From the cell containing the given text, extract its center point as [X, Y] coordinate. 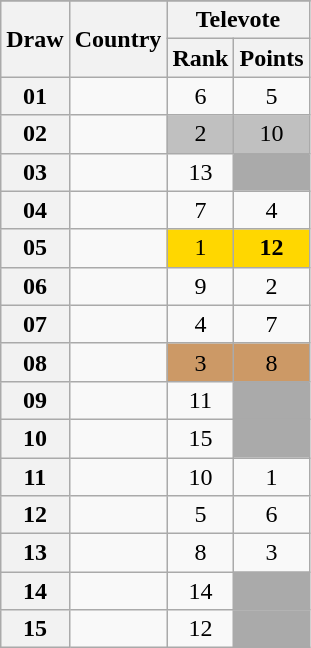
02 [35, 134]
Points [272, 58]
03 [35, 172]
01 [35, 96]
Draw [35, 39]
08 [35, 362]
07 [35, 324]
09 [35, 400]
Rank [200, 58]
Country [118, 39]
04 [35, 210]
06 [35, 286]
05 [35, 248]
9 [200, 286]
Televote [238, 20]
